Search for the cell housing the specified text and yield its (X, Y) center coordinate. 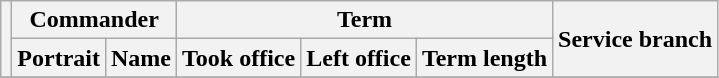
Service branch (636, 39)
Left office (359, 58)
Term (365, 20)
Term length (484, 58)
Name (140, 58)
Portrait (59, 58)
Took office (239, 58)
Commander (94, 20)
